Extract the (X, Y) coordinate from the center of the cell holding the provided text.  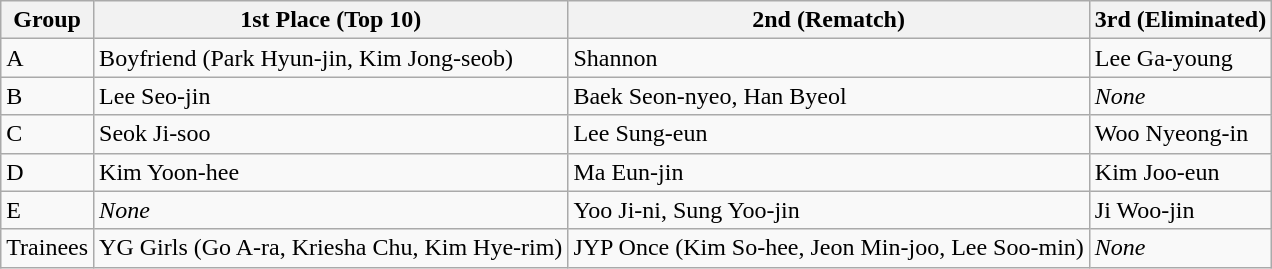
Baek Seon-nyeo, Han Byeol (828, 96)
Yoo Ji-ni, Sung Yoo-jin (828, 210)
Kim Yoon-hee (331, 172)
B (48, 96)
A (48, 58)
YG Girls (Go A-ra, Kriesha Chu, Kim Hye-rim) (331, 248)
Lee Seo-jin (331, 96)
1st Place (Top 10) (331, 20)
Ji Woo-jin (1180, 210)
Lee Sung-eun (828, 134)
E (48, 210)
3rd (Eliminated) (1180, 20)
D (48, 172)
JYP Once (Kim So-hee, Jeon Min-joo, Lee Soo-min) (828, 248)
Lee Ga-young (1180, 58)
C (48, 134)
Boyfriend (Park Hyun-jin, Kim Jong-seob) (331, 58)
Group (48, 20)
Seok Ji-soo (331, 134)
Trainees (48, 248)
Shannon (828, 58)
Ma Eun-jin (828, 172)
Kim Joo-eun (1180, 172)
Woo Nyeong-in (1180, 134)
2nd (Rematch) (828, 20)
